For the text-containing cell, return its midpoint in [X, Y] coordinate format. 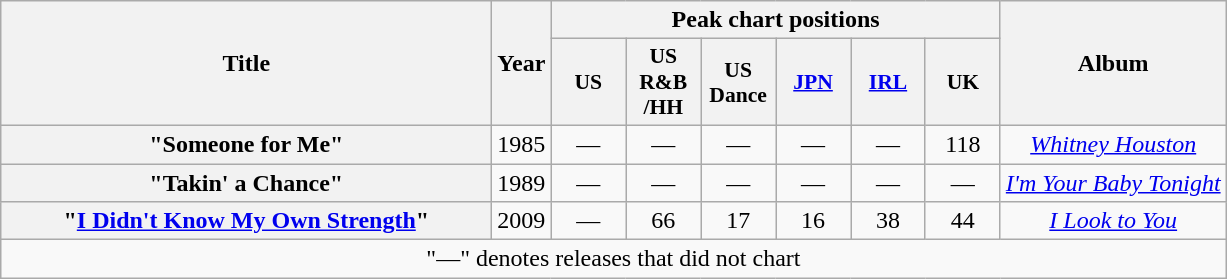
38 [888, 221]
Year [522, 64]
16 [814, 221]
1985 [522, 144]
2009 [522, 221]
Peak chart positions [776, 20]
"I Didn't Know My Own Strength" [246, 221]
44 [962, 221]
Title [246, 64]
17 [738, 221]
"Someone for Me" [246, 144]
"Takin' a Chance" [246, 183]
I'm Your Baby Tonight [1113, 183]
"—" denotes releases that did not chart [614, 259]
US R&B/HH [664, 82]
USDance [738, 82]
66 [664, 221]
JPN [814, 82]
1989 [522, 183]
I Look to You [1113, 221]
Whitney Houston [1113, 144]
UK [962, 82]
Album [1113, 64]
IRL [888, 82]
118 [962, 144]
US [588, 82]
